Identify which cell holds the provided text, then report its [x, y] central coordinate. 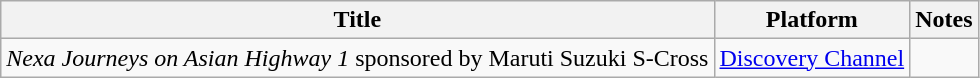
Platform [812, 20]
Title [358, 20]
Discovery Channel [812, 58]
Nexa Journeys on Asian Highway 1 sponsored by Maruti Suzuki S-Cross [358, 58]
Notes [944, 20]
